Find where the given text appears and provide that cell's center as [x, y] coordinate. 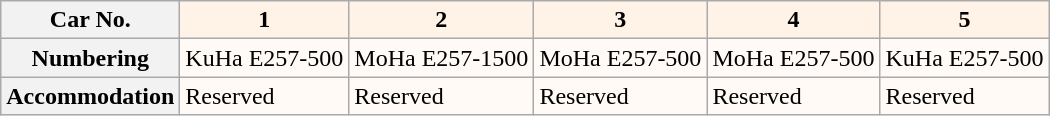
Accommodation [90, 96]
1 [264, 20]
MoHa E257-1500 [442, 58]
Car No. [90, 20]
5 [964, 20]
4 [794, 20]
3 [620, 20]
Numbering [90, 58]
2 [442, 20]
